Search for the cell housing the specified text and yield its (x, y) center coordinate. 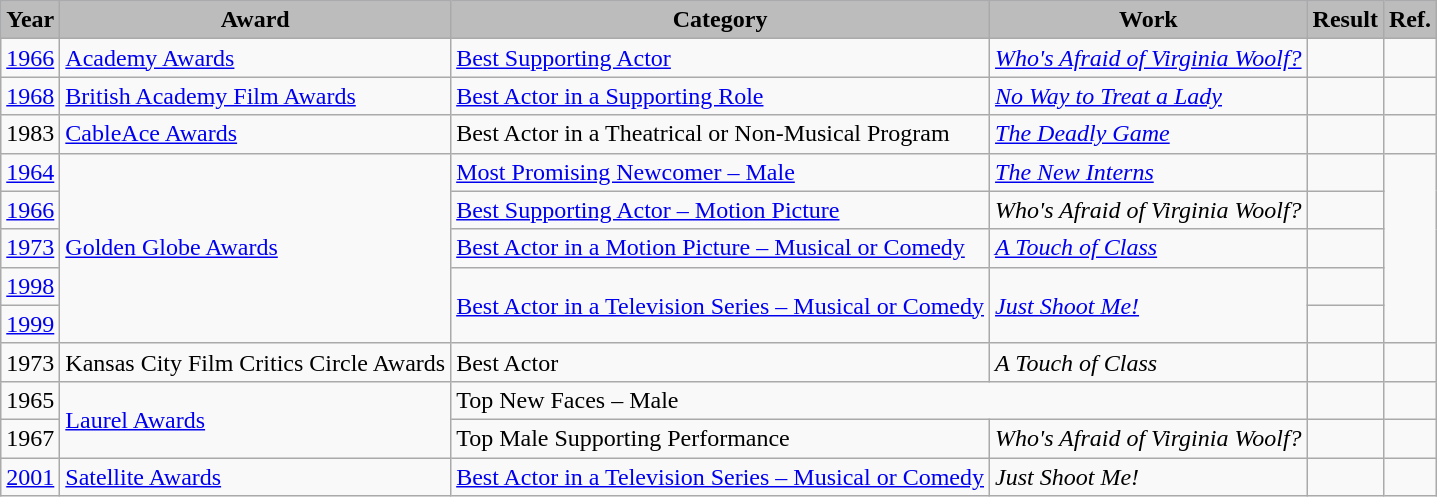
Most Promising Newcomer – Male (720, 172)
British Academy Film Awards (256, 96)
2001 (30, 477)
Category (720, 20)
Work (1149, 20)
Top New Faces – Male (879, 400)
Year (30, 20)
Satellite Awards (256, 477)
1998 (30, 286)
CableAce Awards (256, 134)
Ref. (1410, 20)
Top Male Supporting Performance (720, 438)
Best Supporting Actor – Motion Picture (720, 210)
The New Interns (1149, 172)
1965 (30, 400)
1999 (30, 324)
Laurel Awards (256, 419)
Award (256, 20)
Golden Globe Awards (256, 248)
1983 (30, 134)
1967 (30, 438)
The Deadly Game (1149, 134)
Best Actor (720, 362)
Best Actor in a Motion Picture – Musical or Comedy (720, 248)
Result (1345, 20)
Best Actor in a Supporting Role (720, 96)
1964 (30, 172)
Academy Awards (256, 58)
1968 (30, 96)
Best Actor in a Theatrical or Non-Musical Program (720, 134)
No Way to Treat a Lady (1149, 96)
Kansas City Film Critics Circle Awards (256, 362)
Best Supporting Actor (720, 58)
